Provide the (x, y) coordinate of the cell's center where the given text is located.  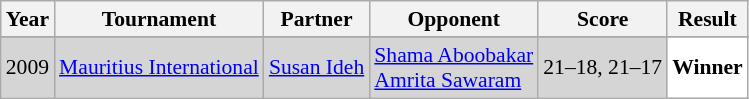
Mauritius International (159, 68)
Shama Aboobakar Amrita Sawaram (454, 68)
Opponent (454, 19)
Score (602, 19)
Year (28, 19)
21–18, 21–17 (602, 68)
2009 (28, 68)
Susan Ideh (316, 68)
Winner (708, 68)
Result (708, 19)
Partner (316, 19)
Tournament (159, 19)
